Provide the (X, Y) coordinate of the cell's center where the given text is located.  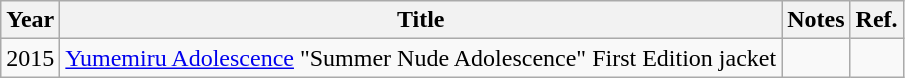
2015 (30, 58)
Title (421, 20)
Ref. (876, 20)
Yumemiru Adolescence "Summer Nude Adolescence" First Edition jacket (421, 58)
Year (30, 20)
Notes (816, 20)
